From the cell containing the given text, extract its center point as (x, y) coordinate. 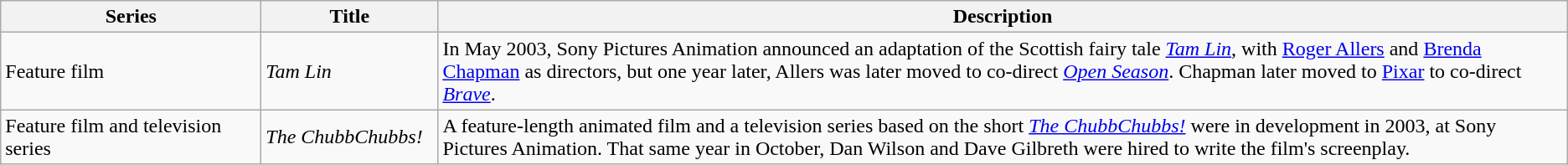
Series (131, 17)
Feature film and television series (131, 137)
Tam Lin (350, 71)
The ChubbChubbs! (350, 137)
Description (1003, 17)
Feature film (131, 71)
Title (350, 17)
